Identify which cell holds the provided text, then report its [X, Y] central coordinate. 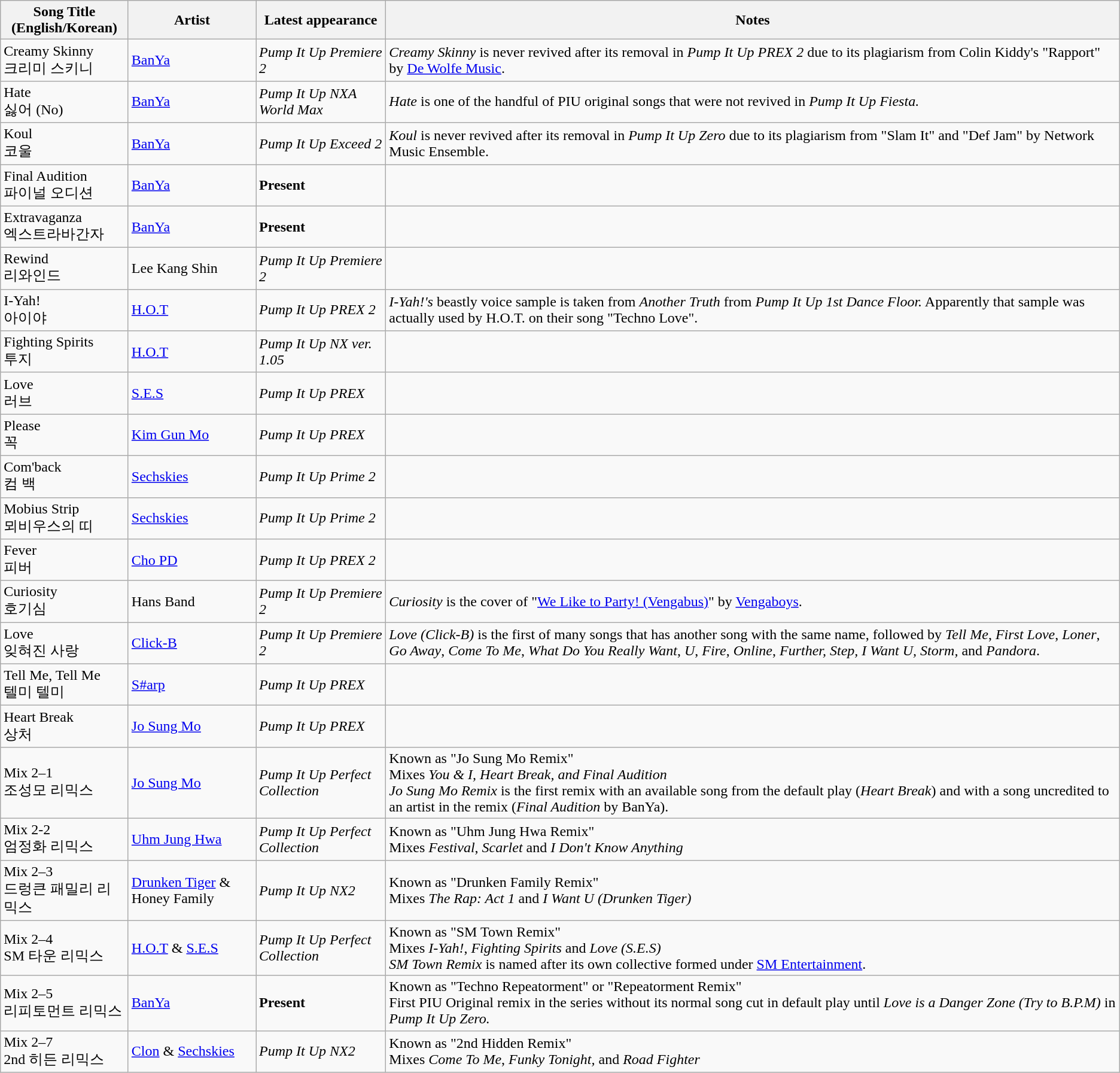
Final Audition파이널 오디션 [65, 185]
Notes [753, 20]
Heart Break상처 [65, 727]
Click-B [191, 643]
I-Yah!아이야 [65, 310]
H.O.T & S.E.S [191, 948]
Latest appearance [321, 20]
Com'back컴 백 [65, 476]
Please꼭 [65, 435]
Hate싫어 (No) [65, 102]
Mix 2–3드렁큰 패밀리 리믹스 [65, 890]
Known as "Uhm Jung Hwa Remix"Mixes Festival, Scarlet and I Don't Know Anything [753, 839]
Mix 2–1조성모 리믹스 [65, 783]
Extravaganza엑스트라바간자 [65, 227]
Curiosity호기심 [65, 601]
Lee Kang Shin [191, 269]
Mix 2–72nd 히든 리믹스 [65, 1051]
Artist [191, 20]
Fever피버 [65, 560]
Creamy Skinny is never revived after its removal in Pump It Up PREX 2 due to its plagiarism from Colin Kiddy's "Rapport" by De Wolfe Music. [753, 60]
Rewind리와인드 [65, 269]
Love잊혀진 사랑 [65, 643]
Love러브 [65, 393]
Kim Gun Mo [191, 435]
Koul is never revived after its removal in Pump It Up Zero due to its plagiarism from "Slam It" and "Def Jam" by Network Music Ensemble. [753, 144]
Pump It Up Exceed 2 [321, 144]
Hate is one of the handful of PIU original songs that were not revived in Pump It Up Fiesta. [753, 102]
Known as "SM Town Remix"Mixes I-Yah!, Fighting Spirits and Love (S.E.S)SM Town Remix is named after its own collective formed under SM Entertainment. [753, 948]
Mix 2–4SM 타운 리믹스 [65, 948]
Koul코울 [65, 144]
Mix 2–5리피토먼트 리믹스 [65, 1003]
Song Title(English/Korean) [65, 20]
Mobius Strip뫼비우스의 띠 [65, 518]
S#arp [191, 685]
Clon & Sechskies [191, 1051]
Uhm Jung Hwa [191, 839]
Pump It Up NX ver. 1.05 [321, 352]
Pump It Up NXA World Max [321, 102]
Known as "2nd Hidden Remix"Mixes Come To Me, Funky Tonight, and Road Fighter [753, 1051]
Creamy Skinny크리미 스키니 [65, 60]
Tell Me, Tell Me텔미 텔미 [65, 685]
Known as "Drunken Family Remix"Mixes The Rap: Act 1 and I Want U (Drunken Tiger) [753, 890]
Hans Band [191, 601]
S.E.S [191, 393]
Cho PD [191, 560]
Mix 2-2엄정화 리믹스 [65, 839]
Fighting Spirits투지 [65, 352]
Curiosity is the cover of "We Like to Party! (Vengabus)" by Vengaboys. [753, 601]
Drunken Tiger & Honey Family [191, 890]
